Identify which cell holds the provided text, then report its (x, y) central coordinate. 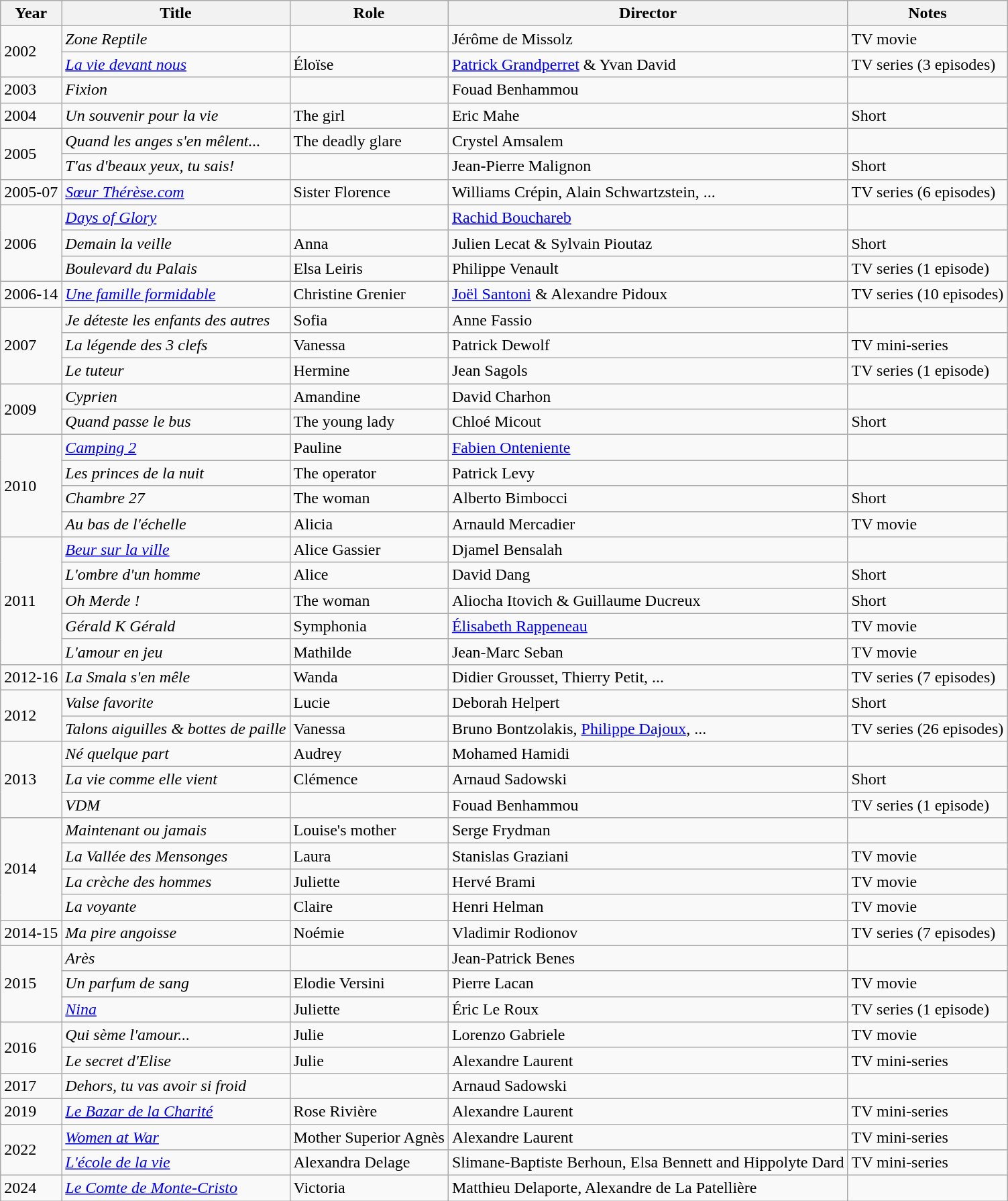
2024 (31, 1188)
2014-15 (31, 933)
Year (31, 13)
2017 (31, 1086)
Dehors, tu vas avoir si froid (176, 1086)
2019 (31, 1111)
Alicia (369, 524)
Quand les anges s'en mêlent... (176, 141)
Éric Le Roux (648, 1009)
Mohamed Hamidi (648, 754)
TV series (10 episodes) (928, 294)
Bruno Bontzolakis, Philippe Dajoux, ... (648, 728)
L'ombre d'un homme (176, 575)
La vie devant nous (176, 64)
Louise's mother (369, 831)
Une famille formidable (176, 294)
The deadly glare (369, 141)
Joël Santoni & Alexandre Pidoux (648, 294)
Eric Mahe (648, 115)
Laura (369, 856)
Mother Superior Agnès (369, 1137)
Matthieu Delaporte, Alexandre de La Patellière (648, 1188)
2009 (31, 409)
2007 (31, 346)
Alice Gassier (369, 550)
Fixion (176, 90)
Cyprien (176, 397)
Notes (928, 13)
Djamel Bensalah (648, 550)
2004 (31, 115)
Chambre 27 (176, 499)
Audrey (369, 754)
Le Comte de Monte-Cristo (176, 1188)
Boulevard du Palais (176, 268)
Pauline (369, 448)
Arès (176, 958)
Sœur Thérèse.com (176, 192)
Role (369, 13)
Claire (369, 907)
2022 (31, 1150)
Title (176, 13)
La vie comme elle vient (176, 780)
2003 (31, 90)
Philippe Venault (648, 268)
Deborah Helpert (648, 702)
Sister Florence (369, 192)
2012-16 (31, 677)
Jean-Pierre Malignon (648, 166)
2012 (31, 715)
Elodie Versini (369, 984)
2015 (31, 984)
2014 (31, 869)
Alberto Bimbocci (648, 499)
Ma pire angoisse (176, 933)
2002 (31, 52)
Jérôme de Missolz (648, 39)
La voyante (176, 907)
Éloïse (369, 64)
David Charhon (648, 397)
Le Bazar de la Charité (176, 1111)
Mathilde (369, 651)
2006 (31, 243)
La Vallée des Mensonges (176, 856)
Maintenant ou jamais (176, 831)
Rose Rivière (369, 1111)
Demain la veille (176, 243)
Vladimir Rodionov (648, 933)
2011 (31, 600)
Days of Glory (176, 217)
L'amour en jeu (176, 651)
2005 (31, 154)
Noémie (369, 933)
Un souvenir pour la vie (176, 115)
Women at War (176, 1137)
Christine Grenier (369, 294)
Zone Reptile (176, 39)
Oh Merde ! (176, 600)
Talons aiguilles & bottes de paille (176, 728)
Henri Helman (648, 907)
Au bas de l'échelle (176, 524)
T'as d'beaux yeux, tu sais! (176, 166)
TV series (26 episodes) (928, 728)
Hermine (369, 371)
Lucie (369, 702)
Je déteste les enfants des autres (176, 320)
Le tuteur (176, 371)
Amandine (369, 397)
The girl (369, 115)
Nina (176, 1009)
Lorenzo Gabriele (648, 1035)
Élisabeth Rappeneau (648, 626)
Hervé Brami (648, 882)
Patrick Grandperret & Yvan David (648, 64)
Anna (369, 243)
Quand passe le bus (176, 422)
Alexandra Delage (369, 1163)
Symphonia (369, 626)
L'école de la vie (176, 1163)
Victoria (369, 1188)
2013 (31, 780)
Patrick Dewolf (648, 346)
Jean-Marc Seban (648, 651)
Wanda (369, 677)
Slimane-Baptiste Berhoun, Elsa Bennett and Hippolyte Dard (648, 1163)
Aliocha Itovich & Guillaume Ducreux (648, 600)
Arnauld Mercadier (648, 524)
Stanislas Graziani (648, 856)
TV series (6 episodes) (928, 192)
Rachid Bouchareb (648, 217)
La crèche des hommes (176, 882)
2005-07 (31, 192)
Patrick Levy (648, 473)
2006-14 (31, 294)
The operator (369, 473)
La légende des 3 clefs (176, 346)
Fabien Onteniente (648, 448)
Qui sème l'amour... (176, 1035)
Williams Crépin, Alain Schwartzstein, ... (648, 192)
Didier Grousset, Thierry Petit, ... (648, 677)
Chloé Micout (648, 422)
Anne Fassio (648, 320)
Alice (369, 575)
VDM (176, 805)
La Smala s'en mêle (176, 677)
The young lady (369, 422)
Valse favorite (176, 702)
Director (648, 13)
TV series (3 episodes) (928, 64)
Le secret d'Elise (176, 1060)
Crystel Amsalem (648, 141)
Jean Sagols (648, 371)
Sofia (369, 320)
Serge Frydman (648, 831)
2010 (31, 486)
David Dang (648, 575)
Né quelque part (176, 754)
2016 (31, 1047)
Pierre Lacan (648, 984)
Gérald K Gérald (176, 626)
Elsa Leiris (369, 268)
Camping 2 (176, 448)
Jean-Patrick Benes (648, 958)
Les princes de la nuit (176, 473)
Julien Lecat & Sylvain Pioutaz (648, 243)
Clémence (369, 780)
Beur sur la ville (176, 550)
Un parfum de sang (176, 984)
